Return the (X, Y) coordinate for the center point of the cell that contains the specified text.  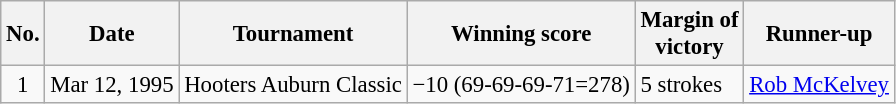
Mar 12, 1995 (112, 85)
No. (23, 34)
Date (112, 34)
5 strokes (690, 85)
Margin ofvictory (690, 34)
Tournament (293, 34)
Winning score (521, 34)
−10 (69-69-69-71=278) (521, 85)
Hooters Auburn Classic (293, 85)
1 (23, 85)
Runner-up (819, 34)
Rob McKelvey (819, 85)
